Provide the (x, y) coordinate of the cell's center where the given text is located.  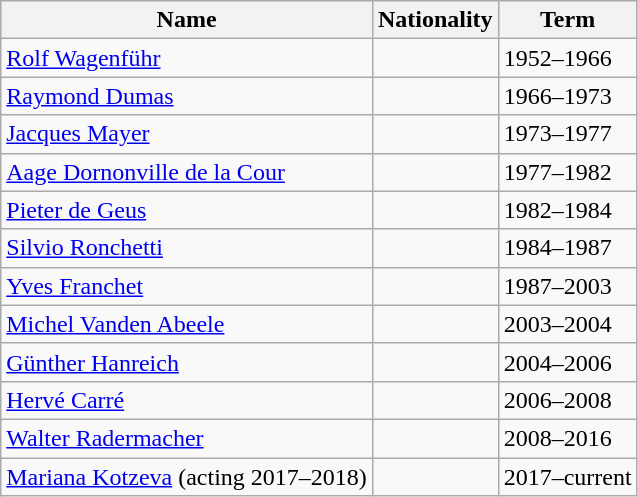
2004–2006 (568, 362)
Name (187, 20)
Walter Radermacher (187, 438)
Raymond Dumas (187, 96)
Nationality (435, 20)
Mariana Kotzeva (acting 2017–2018) (187, 477)
2006–2008 (568, 400)
1952–1966 (568, 58)
1987–2003 (568, 286)
2017–current (568, 477)
1982–1984 (568, 210)
Term (568, 20)
2003–2004 (568, 324)
1973–1977 (568, 134)
Hervé Carré (187, 400)
1977–1982 (568, 172)
Jacques Mayer (187, 134)
Rolf Wagenführ (187, 58)
Aage Dornonville de la Cour (187, 172)
Silvio Ronchetti (187, 248)
1966–1973 (568, 96)
Yves Franchet (187, 286)
Günther Hanreich (187, 362)
1984–1987 (568, 248)
2008–2016 (568, 438)
Pieter de Geus (187, 210)
Michel Vanden Abeele (187, 324)
